Pinpoint the cell where the given text exists, returning its (X, Y) midpoint coordinate. 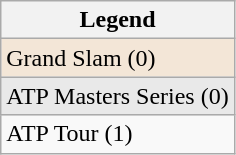
ATP Masters Series (0) (118, 96)
Grand Slam (0) (118, 58)
ATP Tour (1) (118, 134)
Legend (118, 20)
